Identify which cell holds the provided text, then report its [X, Y] central coordinate. 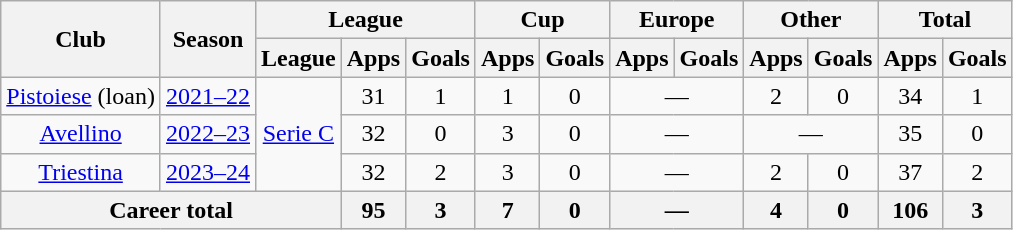
2022–23 [208, 134]
4 [776, 210]
7 [507, 210]
Total [945, 20]
Career total [171, 210]
Europe [677, 20]
Serie C [299, 134]
2023–24 [208, 172]
Pistoiese (loan) [81, 96]
Triestina [81, 172]
34 [910, 96]
35 [910, 134]
106 [910, 210]
Club [81, 39]
Avellino [81, 134]
37 [910, 172]
95 [373, 210]
Cup [542, 20]
31 [373, 96]
2021–22 [208, 96]
Other [811, 20]
Season [208, 39]
